Return the [X, Y] coordinate for the center point of the cell that contains the specified text.  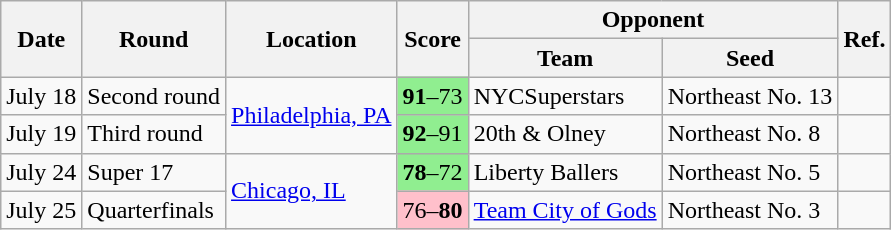
July 19 [42, 134]
Seed [750, 58]
20th & Olney [565, 134]
Date [42, 39]
91–73 [432, 96]
Super 17 [154, 172]
Score [432, 39]
July 24 [42, 172]
Philadelphia, PA [312, 115]
Team City of Gods [565, 210]
Liberty Ballers [565, 172]
Team [565, 58]
Second round [154, 96]
Opponent [653, 20]
Third round [154, 134]
Northeast No. 8 [750, 134]
July 18 [42, 96]
78–72 [432, 172]
Quarterfinals [154, 210]
NYCSuperstars [565, 96]
Chicago, IL [312, 191]
July 25 [42, 210]
Location [312, 39]
Northeast No. 13 [750, 96]
Northeast No. 3 [750, 210]
76–80 [432, 210]
92–91 [432, 134]
Northeast No. 5 [750, 172]
Round [154, 39]
Ref. [864, 39]
